Output the [x, y] coordinate of the center of the cell containing the given text.  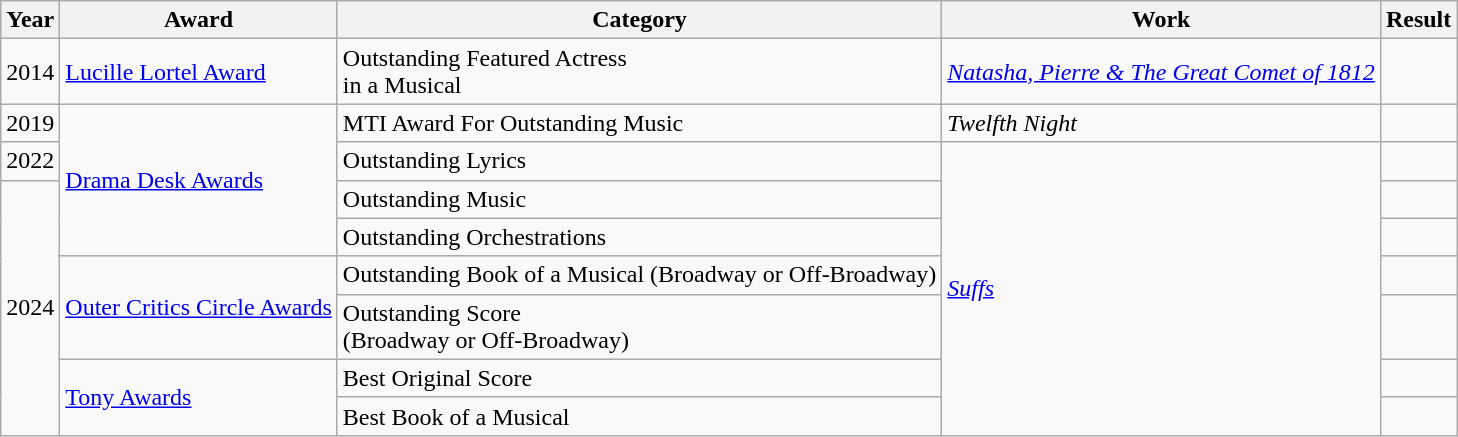
Outstanding Lyrics [639, 161]
Best Original Score [639, 378]
Outstanding Featured Actressin a Musical [639, 72]
Best Book of a Musical [639, 416]
Tony Awards [198, 397]
Outstanding Music [639, 199]
Award [198, 20]
Work [1162, 20]
Twelfth Night [1162, 123]
Result [1418, 20]
2024 [30, 308]
Year [30, 20]
Outstanding Score(Broadway or Off-Broadway) [639, 326]
Drama Desk Awards [198, 180]
2014 [30, 72]
Outstanding Book of a Musical (Broadway or Off-Broadway) [639, 275]
Outstanding Orchestrations [639, 237]
Category [639, 20]
Suffs [1162, 288]
Natasha, Pierre & The Great Comet of 1812 [1162, 72]
Lucille Lortel Award [198, 72]
MTI Award For Outstanding Music [639, 123]
Outer Critics Circle Awards [198, 308]
2019 [30, 123]
2022 [30, 161]
